Extract the [X, Y] coordinate from the center of the cell holding the provided text.  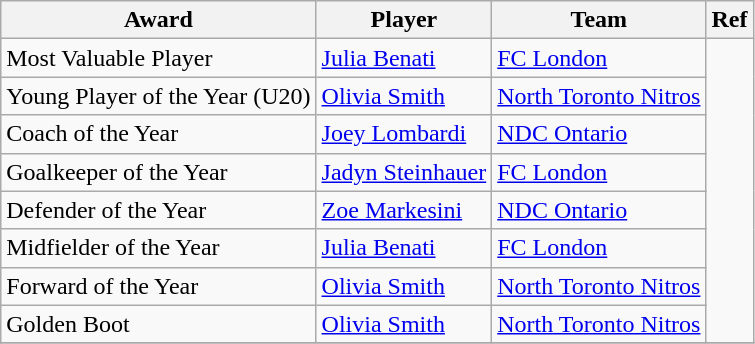
Most Valuable Player [158, 58]
Forward of the Year [158, 286]
Team [599, 20]
Joey Lombardi [404, 134]
Golden Boot [158, 324]
Ref [730, 20]
Zoe Markesini [404, 210]
Coach of the Year [158, 134]
Midfielder of the Year [158, 248]
Goalkeeper of the Year [158, 172]
Award [158, 20]
Jadyn Steinhauer [404, 172]
Young Player of the Year (U20) [158, 96]
Player [404, 20]
Defender of the Year [158, 210]
